From the cell containing the given text, extract its center point as [X, Y] coordinate. 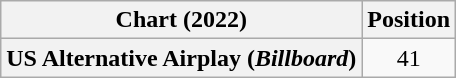
Position [409, 20]
US Alternative Airplay (Billboard) [182, 58]
41 [409, 58]
Chart (2022) [182, 20]
